Pinpoint the cell where the given text exists, returning its (X, Y) midpoint coordinate. 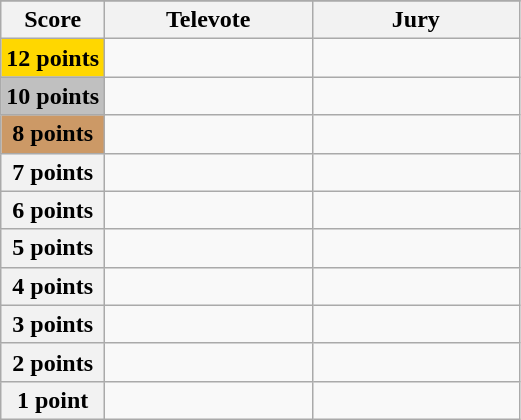
6 points (53, 210)
1 point (53, 400)
3 points (53, 324)
2 points (53, 362)
7 points (53, 172)
Score (53, 20)
8 points (53, 134)
10 points (53, 96)
Televote (209, 20)
Jury (416, 20)
12 points (53, 58)
4 points (53, 286)
5 points (53, 248)
